From the cell containing the given text, extract its center point as (X, Y) coordinate. 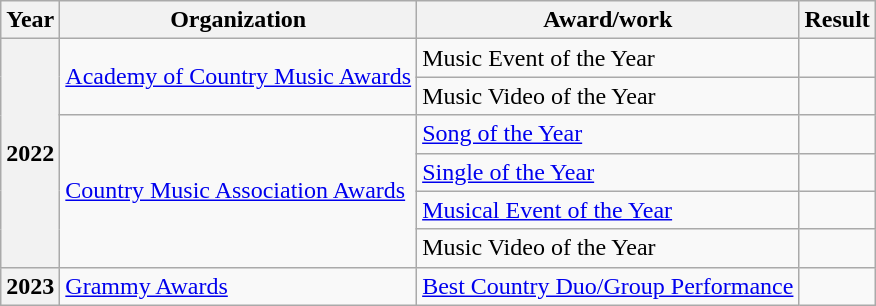
Organization (238, 20)
2022 (30, 153)
Award/work (608, 20)
Year (30, 20)
Academy of Country Music Awards (238, 77)
Country Music Association Awards (238, 191)
Musical Event of the Year (608, 210)
2023 (30, 286)
Single of the Year (608, 172)
Song of the Year (608, 134)
Music Event of the Year (608, 58)
Best Country Duo/Group Performance (608, 286)
Result (837, 20)
Grammy Awards (238, 286)
